From the cell containing the given text, extract its center point as (X, Y) coordinate. 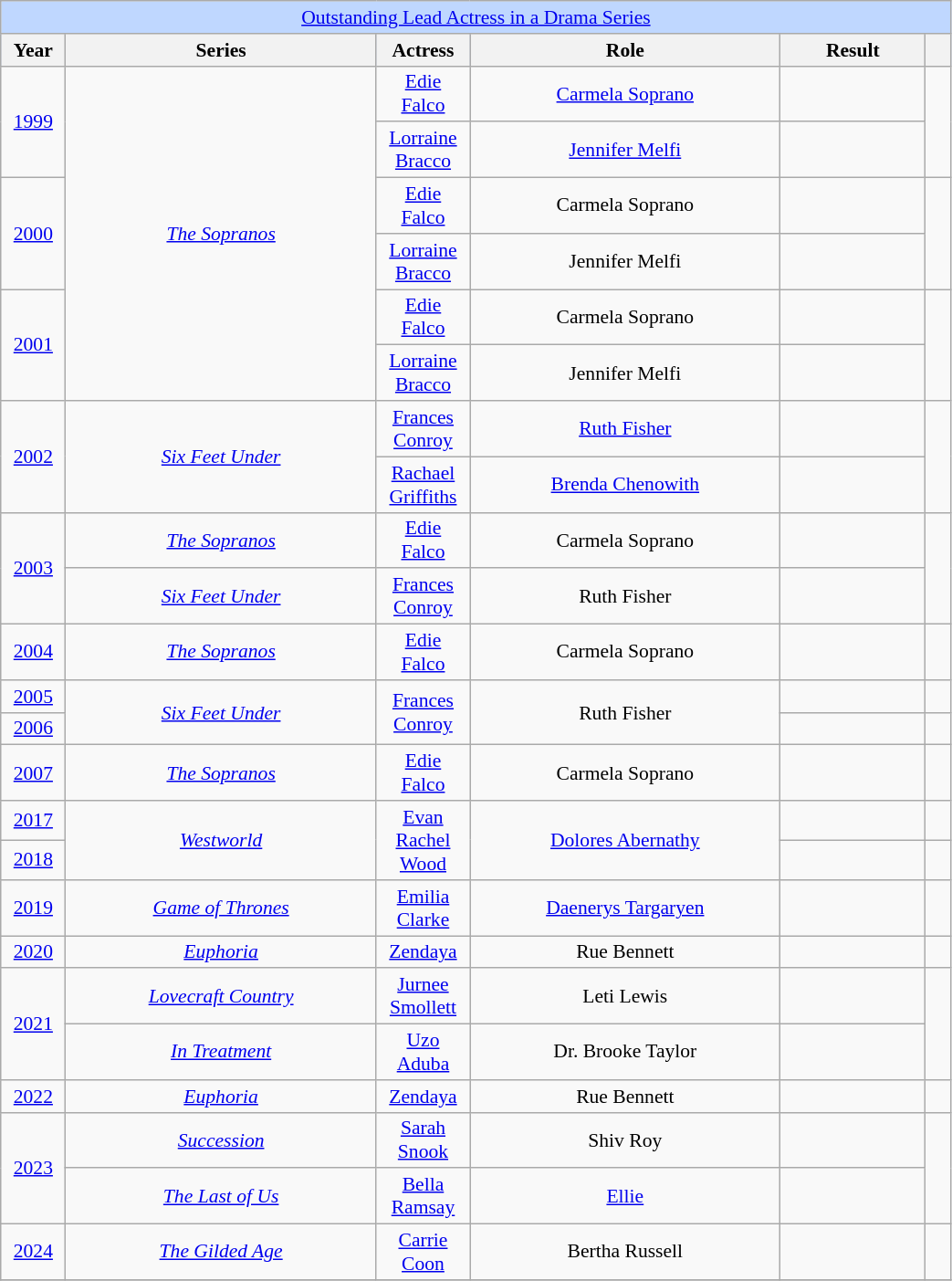
Dolores Abernathy (625, 840)
2001 (33, 345)
Bertha Russell (625, 1253)
Carrie Coon (423, 1253)
2002 (33, 457)
2005 (33, 697)
2000 (33, 234)
2007 (33, 772)
Emilia Clarke (423, 908)
Evan Rachel Wood (423, 840)
Bella Ramsay (423, 1196)
Jurnee Smollett (423, 997)
Result (853, 50)
Leti Lewis (625, 997)
Westworld (221, 840)
2023 (33, 1168)
The Last of Us (221, 1196)
Shiv Roy (625, 1139)
2024 (33, 1253)
2017 (33, 820)
2003 (33, 568)
Uzo Aduba (423, 1052)
2020 (33, 952)
Rachael Griffiths (423, 484)
Actress (423, 50)
2022 (33, 1097)
Role (625, 50)
Brenda Chenowith (625, 484)
2018 (33, 860)
Daenerys Targaryen (625, 908)
In Treatment (221, 1052)
Ellie (625, 1196)
2019 (33, 908)
Succession (221, 1139)
Dr. Brooke Taylor (625, 1052)
2004 (33, 652)
Year (33, 50)
2006 (33, 729)
2021 (33, 1024)
Game of Thrones (221, 908)
Lovecraft Country (221, 997)
The Gilded Age (221, 1253)
Outstanding Lead Actress in a Drama Series (476, 17)
Sarah Snook (423, 1139)
Series (221, 50)
1999 (33, 121)
